Capture the cell that displays the provided text and extract its [X, Y] central coordinate. 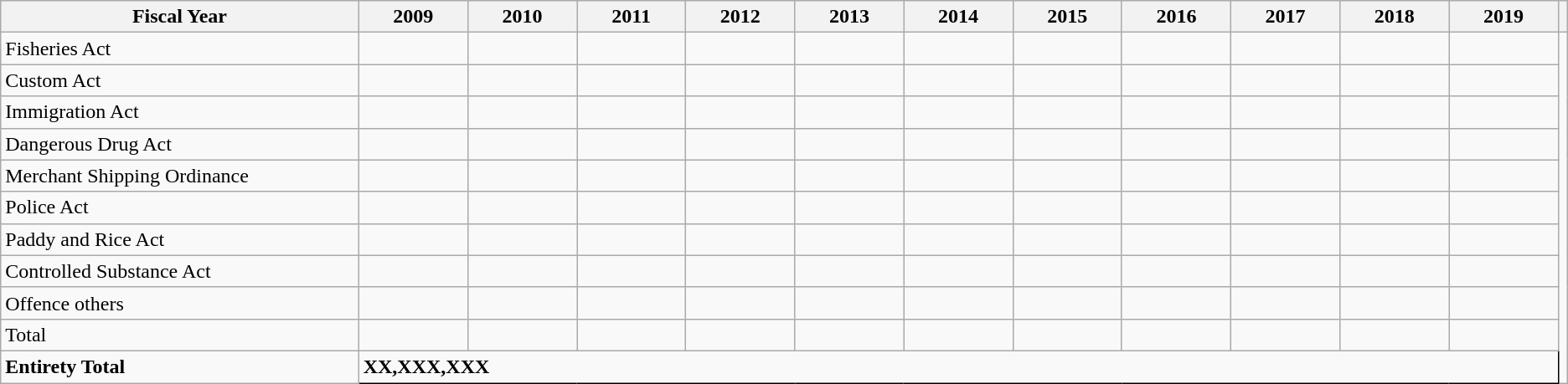
Police Act [179, 207]
Paddy and Rice Act [179, 239]
2013 [849, 17]
2018 [1395, 17]
XX,XXX,XXX [958, 366]
2011 [631, 17]
2015 [1067, 17]
Fisheries Act [179, 49]
Controlled Substance Act [179, 271]
2017 [1286, 17]
Entirety Total [179, 366]
Total [179, 335]
2009 [413, 17]
2014 [958, 17]
Immigration Act [179, 112]
Offence others [179, 303]
2016 [1176, 17]
2010 [522, 17]
Custom Act [179, 80]
Merchant Shipping Ordinance [179, 176]
Fiscal Year [179, 17]
2019 [1504, 17]
Dangerous Drug Act [179, 144]
2012 [740, 17]
